Scan for the cell matching the given text and deliver its (x, y) coordinate at center. 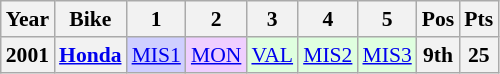
MIS2 (328, 55)
4 (328, 19)
MIS3 (386, 55)
25 (478, 55)
Year (28, 19)
Pos (438, 19)
VAL (272, 55)
2 (216, 19)
Pts (478, 19)
3 (272, 19)
MIS1 (156, 55)
Honda (90, 55)
2001 (28, 55)
1 (156, 19)
MON (216, 55)
Bike (90, 19)
9th (438, 55)
5 (386, 19)
